Pinpoint the cell where the given text exists, returning its (X, Y) midpoint coordinate. 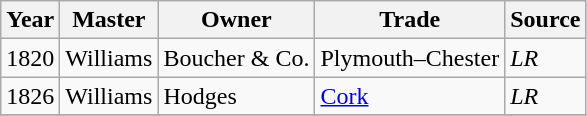
Owner (236, 20)
1826 (30, 96)
Cork (410, 96)
Year (30, 20)
Trade (410, 20)
Source (546, 20)
Boucher & Co. (236, 58)
Plymouth–Chester (410, 58)
1820 (30, 58)
Master (109, 20)
Hodges (236, 96)
